Locate the cell with the specified text and output its (X, Y) center coordinate. 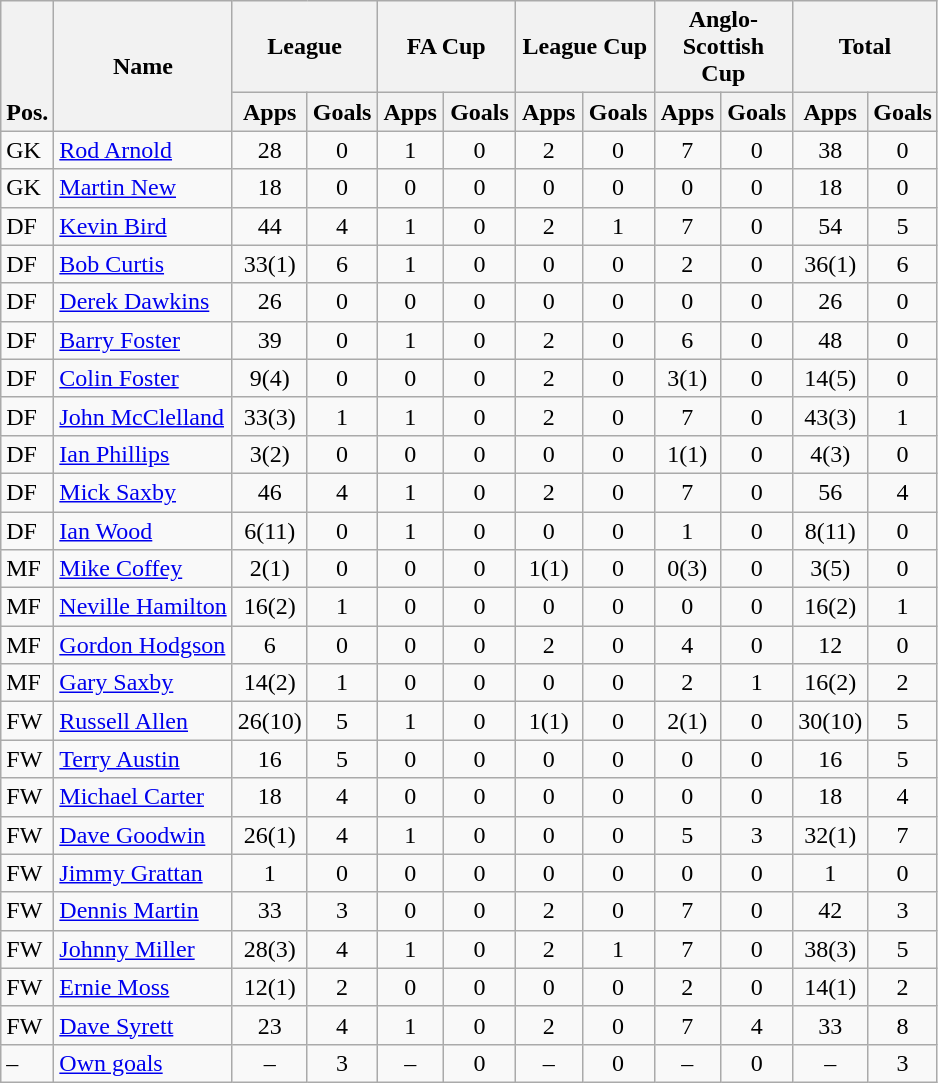
Rod Arnold (143, 150)
48 (830, 340)
Ernie Moss (143, 987)
38 (830, 150)
Total (866, 47)
8 (903, 1025)
36(1) (830, 264)
Martin New (143, 188)
9(4) (270, 378)
46 (270, 492)
Gary Saxby (143, 683)
12 (830, 645)
Derek Dawkins (143, 302)
Jimmy Grattan (143, 873)
Ian Phillips (143, 454)
28 (270, 150)
Kevin Bird (143, 226)
14(1) (830, 987)
30(10) (830, 721)
Anglo-Scottish Cup (724, 47)
8(11) (830, 531)
Gordon Hodgson (143, 645)
14(5) (830, 378)
Colin Foster (143, 378)
Johnny Miller (143, 949)
26(1) (270, 835)
23 (270, 1025)
14(2) (270, 683)
3(1) (688, 378)
FA Cup (446, 47)
26(10) (270, 721)
Russell Allen (143, 721)
League (304, 47)
Terry Austin (143, 759)
3(2) (270, 454)
4(3) (830, 454)
Name (143, 66)
12(1) (270, 987)
39 (270, 340)
Michael Carter (143, 797)
Dave Syrett (143, 1025)
Neville Hamilton (143, 607)
3(5) (830, 569)
Pos. (28, 66)
32(1) (830, 835)
Mick Saxby (143, 492)
54 (830, 226)
Dennis Martin (143, 911)
Own goals (143, 1063)
Mike Coffey (143, 569)
56 (830, 492)
League Cup (586, 47)
44 (270, 226)
43(3) (830, 416)
6(11) (270, 531)
33(3) (270, 416)
33(1) (270, 264)
Barry Foster (143, 340)
38(3) (830, 949)
0(3) (688, 569)
28(3) (270, 949)
Ian Wood (143, 531)
42 (830, 911)
Bob Curtis (143, 264)
Dave Goodwin (143, 835)
John McClelland (143, 416)
